Extract the [x, y] coordinate from the center of the cell holding the provided text.  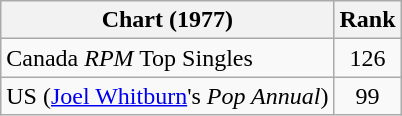
Rank [368, 20]
126 [368, 58]
US (Joel Whitburn's Pop Annual) [168, 96]
Canada RPM Top Singles [168, 58]
99 [368, 96]
Chart (1977) [168, 20]
